Return the (X, Y) coordinate for the center point of the cell that contains the specified text.  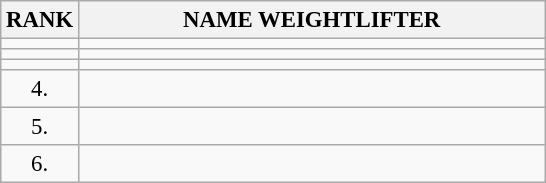
RANK (40, 20)
4. (40, 89)
5. (40, 127)
NAME WEIGHTLIFTER (312, 20)
